From the cell containing the given text, extract its center point as [X, Y] coordinate. 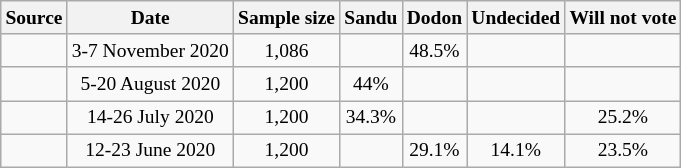
Undecided [516, 18]
Sandu [371, 18]
Dodon [434, 18]
3-7 November 2020 [150, 50]
12-23 June 2020 [150, 150]
34.3% [371, 118]
Source [34, 18]
Date [150, 18]
44% [371, 84]
Will not vote [623, 18]
14.1% [516, 150]
48.5% [434, 50]
23.5% [623, 150]
25.2% [623, 118]
5-20 August 2020 [150, 84]
1,086 [286, 50]
14-26 July 2020 [150, 118]
29.1% [434, 150]
Sample size [286, 18]
